Pinpoint the cell where the given text exists, returning its (X, Y) midpoint coordinate. 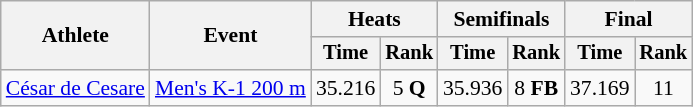
35.216 (346, 88)
Men's K-1 200 m (230, 88)
Semifinals (502, 19)
Heats (374, 19)
35.936 (472, 88)
Final (628, 19)
Event (230, 36)
8 FB (536, 88)
37.169 (600, 88)
César de Cesare (76, 88)
5 Q (409, 88)
Athlete (76, 36)
11 (663, 88)
